Pinpoint the cell where the given text exists, returning its (X, Y) midpoint coordinate. 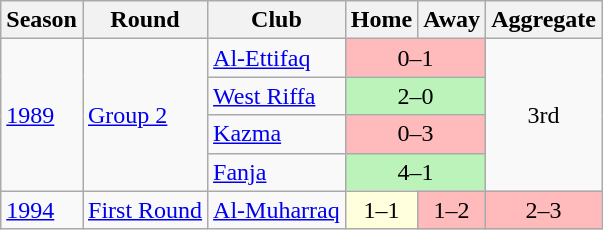
Club (277, 20)
0–1 (415, 58)
Home (381, 20)
Al-Ettifaq (277, 58)
West Riffa (277, 96)
Group 2 (144, 115)
Aggregate (544, 20)
4–1 (415, 172)
Kazma (277, 134)
2–3 (544, 210)
Away (452, 20)
1989 (42, 115)
1–2 (452, 210)
2–0 (415, 96)
1994 (42, 210)
Fanja (277, 172)
First Round (144, 210)
Al-Muharraq (277, 210)
0–3 (415, 134)
Round (144, 20)
1–1 (381, 210)
3rd (544, 115)
Season (42, 20)
